For the text-containing cell, return its midpoint in [x, y] coordinate format. 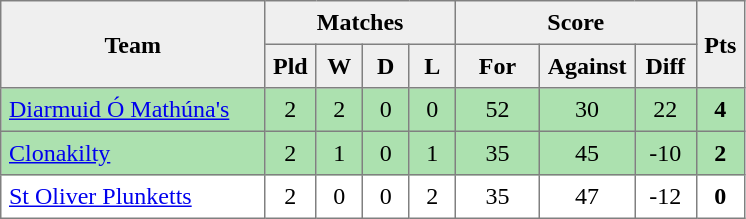
St Oliver Plunketts [133, 197]
Matches [360, 23]
22 [666, 110]
45 [586, 153]
-10 [666, 153]
Pld [290, 66]
4 [720, 110]
30 [586, 110]
-12 [666, 197]
Pts [720, 44]
Diarmuid Ó Mathúna's [133, 110]
Score [576, 23]
Team [133, 44]
Against [586, 66]
Diff [666, 66]
W [339, 66]
For [497, 66]
D [385, 66]
47 [586, 197]
L [432, 66]
Clonakilty [133, 153]
52 [497, 110]
